Search for the cell housing the specified text and yield its (x, y) center coordinate. 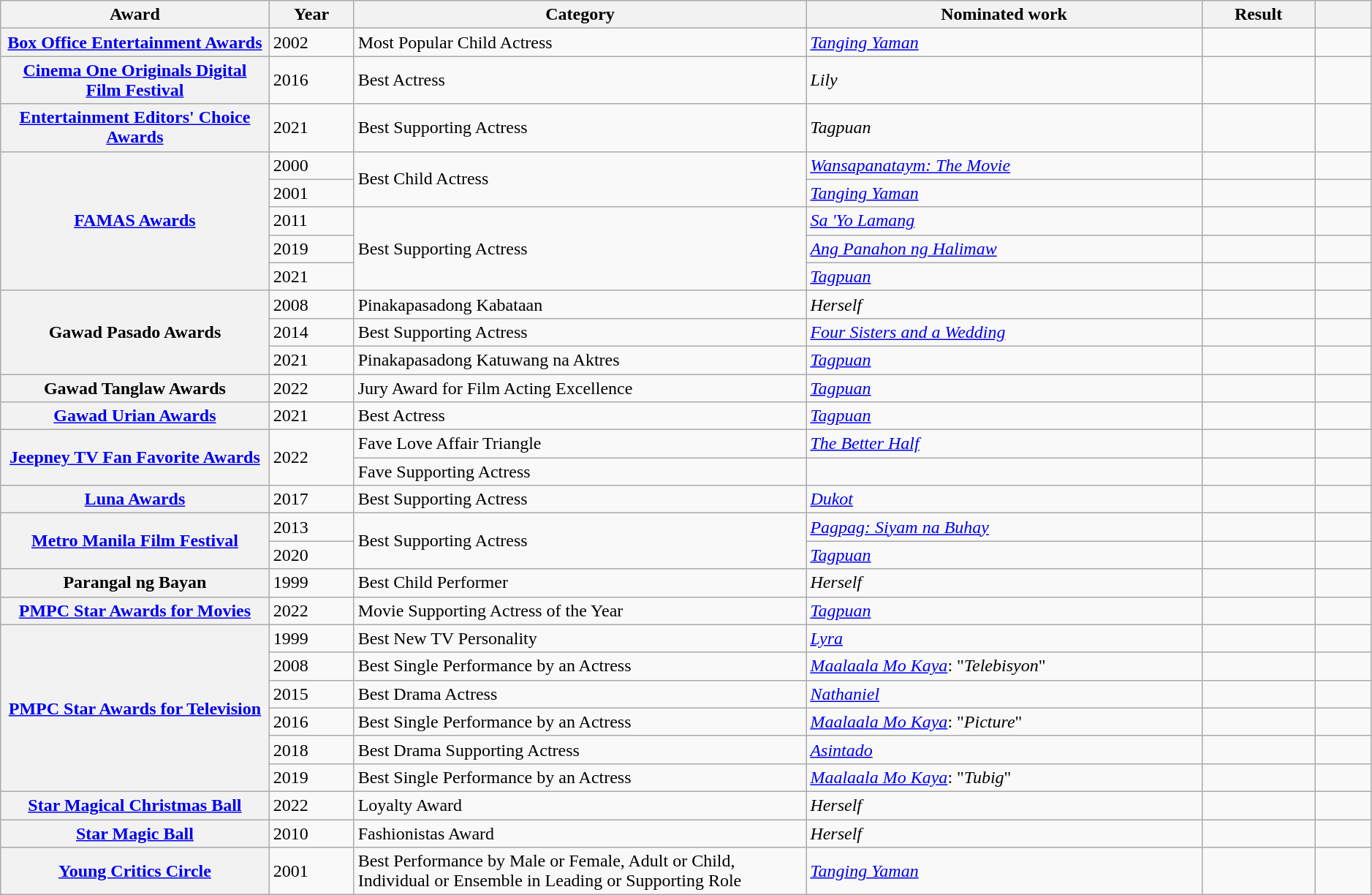
Best New TV Personality (580, 638)
Loyalty Award (580, 805)
Maalaala Mo Kaya: "Telebisyon" (1004, 666)
Fave Supporting Actress (580, 472)
Star Magic Ball (134, 833)
Best Child Actress (580, 179)
Parangal ng Bayan (134, 583)
PMPC Star Awards for Television (134, 708)
Result (1259, 15)
Asintado (1004, 749)
Star Magical Christmas Ball (134, 805)
2002 (311, 42)
Jeepney TV Fan Favorite Awards (134, 458)
Best Child Performer (580, 583)
Wansapanataym: The Movie (1004, 165)
Pagpag: Siyam na Buhay (1004, 527)
Dukot (1004, 499)
Luna Awards (134, 499)
FAMAS Awards (134, 221)
Fashionistas Award (580, 833)
2017 (311, 499)
Best Drama Supporting Actress (580, 749)
Maalaala Mo Kaya: "Tubig" (1004, 777)
Box Office Entertainment Awards (134, 42)
2014 (311, 332)
Award (134, 15)
Fave Love Affair Triangle (580, 444)
2000 (311, 165)
2013 (311, 527)
Lily (1004, 80)
Cinema One Originals Digital Film Festival (134, 80)
Four Sisters and a Wedding (1004, 332)
2015 (311, 694)
Gawad Pasado Awards (134, 332)
The Better Half (1004, 444)
Lyra (1004, 638)
Maalaala Mo Kaya: "Picture" (1004, 722)
2010 (311, 833)
Pinakapasadong Kabataan (580, 304)
PMPC Star Awards for Movies (134, 611)
2020 (311, 555)
Ang Panahon ng Halimaw (1004, 249)
Most Popular Child Actress (580, 42)
Gawad Urian Awards (134, 416)
Nathaniel (1004, 694)
Gawad Tanglaw Awards (134, 388)
Jury Award for Film Acting Excellence (580, 388)
Movie Supporting Actress of the Year (580, 611)
Best Performance by Male or Female, Adult or Child, Individual or Ensemble in Leading or Supporting Role (580, 872)
Best Drama Actress (580, 694)
Metro Manila Film Festival (134, 541)
Entertainment Editors' Choice Awards (134, 127)
Year (311, 15)
Pinakapasadong Katuwang na Aktres (580, 360)
2011 (311, 221)
2018 (311, 749)
Sa 'Yo Lamang (1004, 221)
Young Critics Circle (134, 872)
Nominated work (1004, 15)
Category (580, 15)
